Scan for the cell matching the given text and deliver its [x, y] coordinate at center. 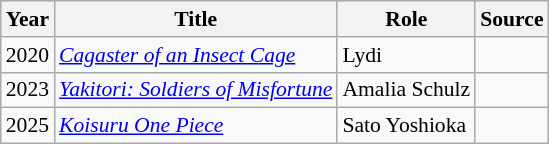
Year [28, 19]
2025 [28, 126]
2020 [28, 55]
Title [196, 19]
Koisuru One Piece [196, 126]
Source [512, 19]
Cagaster of an Insect Cage [196, 55]
2023 [28, 90]
Sato Yoshioka [406, 126]
Amalia Schulz [406, 90]
Yakitori: Soldiers of Misfortune [196, 90]
Lydi [406, 55]
Role [406, 19]
